Pinpoint the cell where the given text exists, returning its [X, Y] midpoint coordinate. 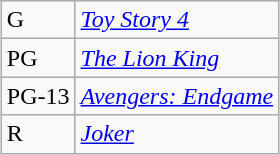
The Lion King [177, 58]
R [38, 134]
PG [38, 58]
Joker [177, 134]
Avengers: Endgame [177, 96]
G [38, 20]
Toy Story 4 [177, 20]
PG-13 [38, 96]
